Pinpoint the cell where the given text exists, returning its [x, y] midpoint coordinate. 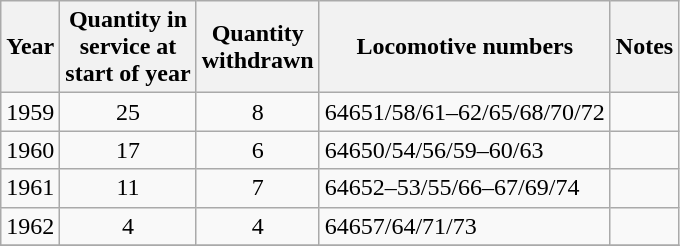
8 [258, 112]
64650/54/56/59–60/63 [464, 150]
1962 [30, 226]
7 [258, 188]
64657/64/71/73 [464, 226]
Notes [644, 47]
1961 [30, 188]
64651/58/61–62/65/68/70/72 [464, 112]
1959 [30, 112]
11 [128, 188]
64652–53/55/66–67/69/74 [464, 188]
25 [128, 112]
Quantity inservice atstart of year [128, 47]
Year [30, 47]
Quantitywithdrawn [258, 47]
6 [258, 150]
1960 [30, 150]
17 [128, 150]
Locomotive numbers [464, 47]
